Extract the [x, y] coordinate from the center of the cell holding the provided text.  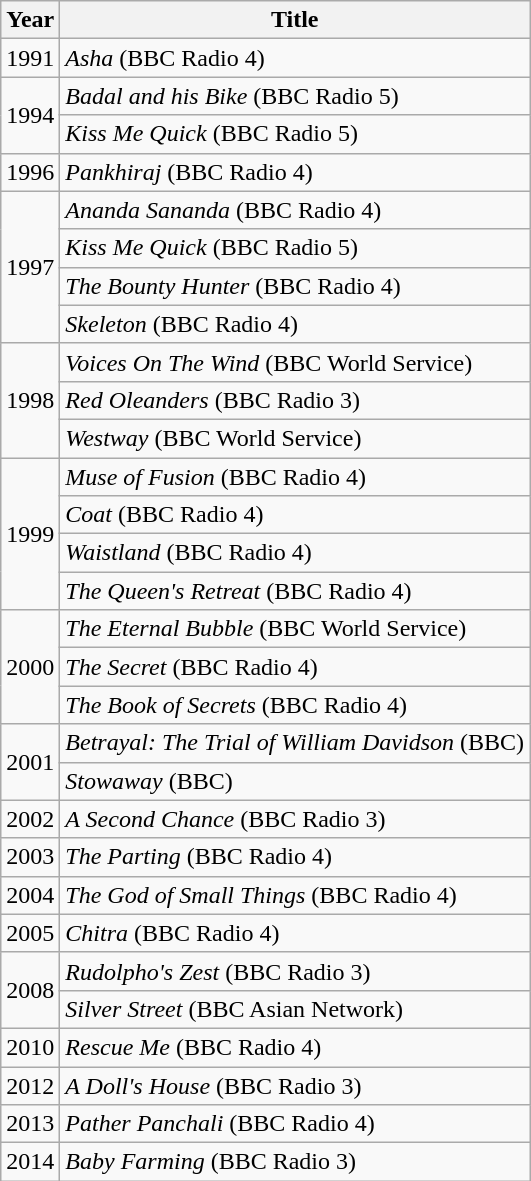
A Second Chance (BBC Radio 3) [295, 819]
1996 [30, 172]
Voices On The Wind (BBC World Service) [295, 362]
Waistland (BBC Radio 4) [295, 553]
Pather Panchali (BBC Radio 4) [295, 1124]
Betrayal: The Trial of William Davidson (BBC) [295, 743]
Badal and his Bike (BBC Radio 5) [295, 96]
2008 [30, 990]
2010 [30, 1047]
2013 [30, 1124]
1999 [30, 534]
The Eternal Bubble (BBC World Service) [295, 629]
1994 [30, 115]
The Parting (BBC Radio 4) [295, 857]
2001 [30, 762]
Red Oleanders (BBC Radio 3) [295, 400]
Skeleton (BBC Radio 4) [295, 324]
The God of Small Things (BBC Radio 4) [295, 895]
2014 [30, 1162]
Asha (BBC Radio 4) [295, 58]
1991 [30, 58]
2012 [30, 1085]
Muse of Fusion (BBC Radio 4) [295, 477]
Ananda Sananda (BBC Radio 4) [295, 210]
2003 [30, 857]
Year [30, 20]
The Secret (BBC Radio 4) [295, 667]
2002 [30, 819]
A Doll's House (BBC Radio 3) [295, 1085]
Baby Farming (BBC Radio 3) [295, 1162]
1997 [30, 267]
Title [295, 20]
2000 [30, 667]
The Queen's Retreat (BBC Radio 4) [295, 591]
2004 [30, 895]
The Book of Secrets (BBC Radio 4) [295, 705]
Rudolpho's Zest (BBC Radio 3) [295, 971]
Westway (BBC World Service) [295, 438]
Pankhiraj (BBC Radio 4) [295, 172]
Silver Street (BBC Asian Network) [295, 1009]
The Bounty Hunter (BBC Radio 4) [295, 286]
Chitra (BBC Radio 4) [295, 933]
Coat (BBC Radio 4) [295, 515]
1998 [30, 400]
Rescue Me (BBC Radio 4) [295, 1047]
2005 [30, 933]
Stowaway (BBC) [295, 781]
